Detect which cell encompasses the target text, then output its [X, Y] center coordinate. 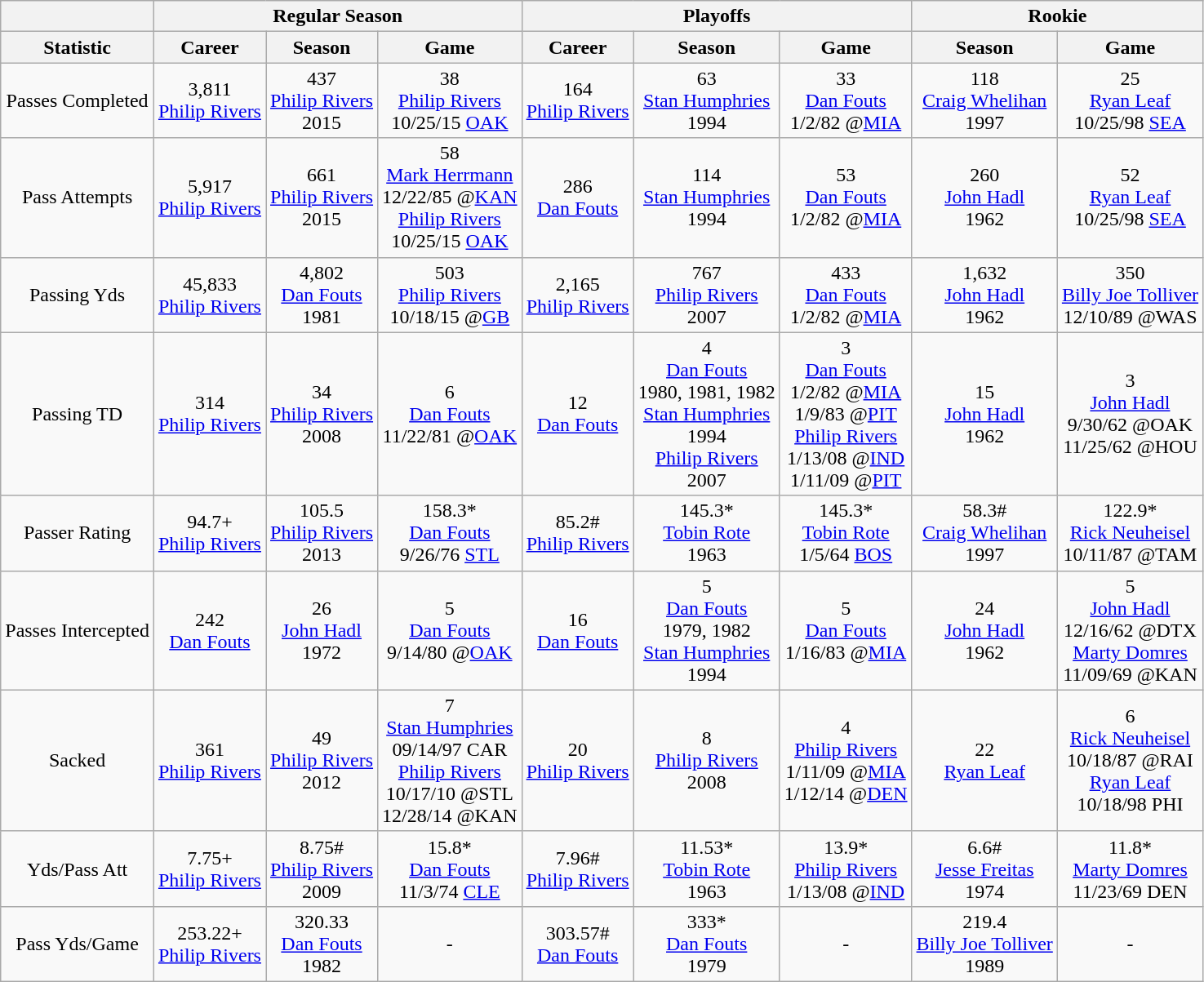
8Philip Rivers2008 [707, 761]
145.3*Tobin Rote1/5/64 BOS [846, 533]
4Philip Rivers1/11/09 @MIA1/12/14 @DEN [846, 761]
63Stan Humphries1994 [707, 100]
58Mark Herrmann12/22/85 @KANPhilip Rivers10/25/15 OAK [451, 198]
Passer Rating [78, 533]
253.22+Philip Rivers [209, 944]
94.7+Philip Rivers [209, 533]
26John Hadl1972 [322, 630]
122.9*Rick Neuheisel10/11/87 @TAM [1130, 533]
3Dan Fouts1/2/82 @MIA1/9/83 @PITPhilip Rivers1/13/08 @IND1/11/09 @PIT [846, 414]
219.4Billy Joe Tolliver1989 [984, 944]
7.75+Philip Rivers [209, 869]
Passing TD [78, 414]
145.3*Tobin Rote1963 [707, 533]
114Stan Humphries1994 [707, 198]
5,917Philip Rivers [209, 198]
Rookie [1058, 16]
24John Hadl1962 [984, 630]
3John Hadl9/30/62 @OAK11/25/62 @HOU [1130, 414]
164Philip Rivers [578, 100]
5John Hadl12/16/62 @DTXMarty Domres11/09/69 @KAN [1130, 630]
503Philip Rivers10/18/15 @GB [451, 295]
25Ryan Leaf10/25/98 SEA [1130, 100]
Passing Yds [78, 295]
45,833Philip Rivers [209, 295]
Regular Season [338, 16]
5Dan Fouts9/14/80 @OAK [451, 630]
33Dan Fouts1/2/82 @MIA [846, 100]
Statistic [78, 47]
433Dan Fouts1/2/82 @MIA [846, 295]
22Ryan Leaf [984, 761]
20Philip Rivers [578, 761]
767Philip Rivers2007 [707, 295]
53Dan Fouts1/2/82 @MIA [846, 198]
333*Dan Fouts1979 [707, 944]
34Philip Rivers2008 [322, 414]
6Rick Neuheisel10/18/87 @RAIRyan Leaf10/18/98 PHI [1130, 761]
7Stan Humphries09/14/97 CARPhilip Rivers10/17/10 @STL12/28/14 @KAN [451, 761]
49Philip Rivers2012 [322, 761]
Pass Attempts [78, 198]
Playoffs [717, 16]
13.9*Philip Rivers1/13/08 @IND [846, 869]
52Ryan Leaf10/25/98 SEA [1130, 198]
58.3#Craig Whelihan1997 [984, 533]
242Dan Fouts [209, 630]
11.8*Marty Domres11/23/69 DEN [1130, 869]
118Craig Whelihan1997 [984, 100]
Pass Yds/Game [78, 944]
361Philip Rivers [209, 761]
286Dan Fouts [578, 198]
12Dan Fouts [578, 414]
260John Hadl1962 [984, 198]
Passes Intercepted [78, 630]
4Dan Fouts1980, 1981, 1982Stan Humphries1994Philip Rivers2007 [707, 414]
2,165Philip Rivers [578, 295]
6.6#Jesse Freitas1974 [984, 869]
105.5Philip Rivers2013 [322, 533]
661Philip Rivers2015 [322, 198]
303.57#Dan Fouts [578, 944]
7.96#Philip Rivers [578, 869]
437Philip Rivers2015 [322, 100]
350Billy Joe Tolliver12/10/89 @WAS [1130, 295]
8.75#Philip Rivers2009 [322, 869]
5Dan Fouts1/16/83 @MIA [846, 630]
85.2#Philip Rivers [578, 533]
5Dan Fouts1979, 1982Stan Humphries1994 [707, 630]
1,632John Hadl1962 [984, 295]
3,811Philip Rivers [209, 100]
Passes Completed [78, 100]
15.8*Dan Fouts11/3/74 CLE [451, 869]
Sacked [78, 761]
11.53*Tobin Rote1963 [707, 869]
38Philip Rivers10/25/15 OAK [451, 100]
4,802Dan Fouts1981 [322, 295]
6Dan Fouts11/22/81 @OAK [451, 414]
15John Hadl1962 [984, 414]
158.3*Dan Fouts9/26/76 STL [451, 533]
Yds/Pass Att [78, 869]
314Philip Rivers [209, 414]
16Dan Fouts [578, 630]
320.33Dan Fouts1982 [322, 944]
